Scan for the cell matching the given text and deliver its (X, Y) coordinate at center. 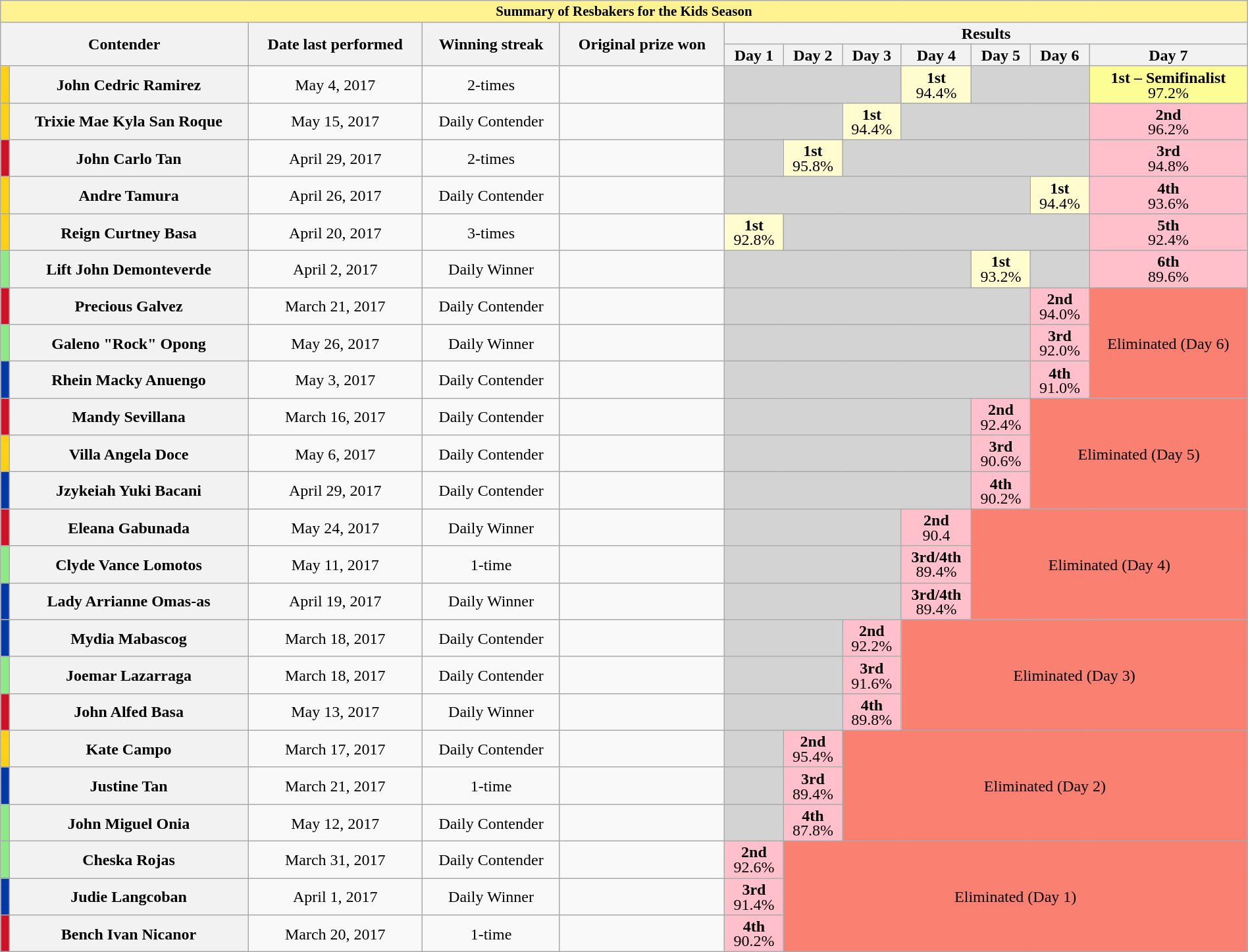
March 31, 2017 (336, 860)
John Carlo Tan (128, 158)
May 13, 2017 (336, 712)
6th89.6% (1169, 269)
Summary of Resbakers for the Kids Season (624, 11)
Day 1 (754, 55)
Day 6 (1060, 55)
May 3, 2017 (336, 380)
May 12, 2017 (336, 823)
May 15, 2017 (336, 121)
April 2, 2017 (336, 269)
May 6, 2017 (336, 454)
April 1, 2017 (336, 897)
3-times (491, 232)
Joemar Lazarraga (128, 675)
March 17, 2017 (336, 749)
Eliminated (Day 3) (1074, 675)
Eliminated (Day 1) (1015, 897)
May 11, 2017 (336, 564)
3rd91.4% (754, 897)
Cheska Rojas (128, 860)
3rd90.6% (1001, 454)
4th91.0% (1060, 380)
John Cedric Ramirez (128, 84)
2nd96.2% (1169, 121)
2nd95.4% (812, 749)
Reign Curtney Basa (128, 232)
May 4, 2017 (336, 84)
1st – Semifinalist97.2% (1169, 84)
Winning streak (491, 43)
May 24, 2017 (336, 527)
April 20, 2017 (336, 232)
Date last performed (336, 43)
Eliminated (Day 6) (1169, 343)
1st95.8% (812, 158)
Andre Tamura (128, 195)
3rd92.0% (1060, 343)
5th92.4% (1169, 232)
March 16, 2017 (336, 417)
Eliminated (Day 2) (1045, 785)
1st93.2% (1001, 269)
Galeno "Rock" Opong (128, 343)
4th87.8% (812, 823)
April 19, 2017 (336, 601)
4th89.8% (871, 712)
Day 7 (1169, 55)
Mydia Mabascog (128, 638)
Lift John Demonteverde (128, 269)
Precious Galvez (128, 306)
3rd89.4% (812, 785)
Day 5 (1001, 55)
Day 3 (871, 55)
Bench Ivan Nicanor (128, 934)
3rd94.8% (1169, 158)
1st92.8% (754, 232)
John Miguel Onia (128, 823)
2nd92.4% (1001, 417)
Justine Tan (128, 785)
Clyde Vance Lomotos (128, 564)
March 20, 2017 (336, 934)
Lady Arrianne Omas-as (128, 601)
Day 2 (812, 55)
2nd94.0% (1060, 306)
Jzykeiah Yuki Bacani (128, 490)
2nd90.4 (936, 527)
Rhein Macky Anuengo (128, 380)
Results (986, 33)
Trixie Mae Kyla San Roque (128, 121)
4th93.6% (1169, 195)
Mandy Sevillana (128, 417)
May 26, 2017 (336, 343)
Judie Langcoban (128, 897)
Contender (124, 43)
John Alfed Basa (128, 712)
3rd91.6% (871, 675)
Day 4 (936, 55)
2nd92.6% (754, 860)
April 26, 2017 (336, 195)
Kate Campo (128, 749)
Villa Angela Doce (128, 454)
Eleana Gabunada (128, 527)
Eliminated (Day 5) (1139, 454)
Eliminated (Day 4) (1110, 564)
2nd92.2% (871, 638)
Original prize won (642, 43)
